Identify which cell holds the provided text, then report its (X, Y) central coordinate. 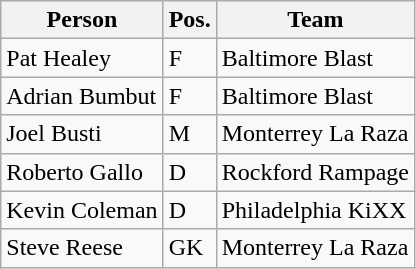
Steve Reese (82, 248)
Person (82, 20)
Philadelphia KiXX (315, 210)
Kevin Coleman (82, 210)
Roberto Gallo (82, 172)
Team (315, 20)
Adrian Bumbut (82, 96)
Pat Healey (82, 58)
Rockford Rampage (315, 172)
M (190, 134)
Joel Busti (82, 134)
Pos. (190, 20)
GK (190, 248)
